Pinpoint the cell where the given text exists, returning its [x, y] midpoint coordinate. 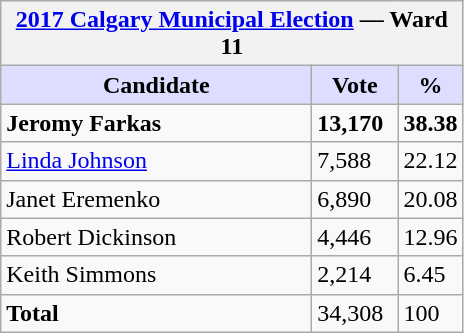
22.12 [430, 161]
4,446 [355, 237]
Total [156, 313]
2017 Calgary Municipal Election — Ward 11 [232, 34]
% [430, 85]
12.96 [430, 237]
Vote [355, 85]
Jeromy Farkas [156, 123]
34,308 [355, 313]
100 [430, 313]
Robert Dickinson [156, 237]
13,170 [355, 123]
2,214 [355, 275]
Linda Johnson [156, 161]
6.45 [430, 275]
Keith Simmons [156, 275]
Janet Eremenko [156, 199]
7,588 [355, 161]
38.38 [430, 123]
20.08 [430, 199]
6,890 [355, 199]
Candidate [156, 85]
